Return [X, Y] of the center of cell containing provided text 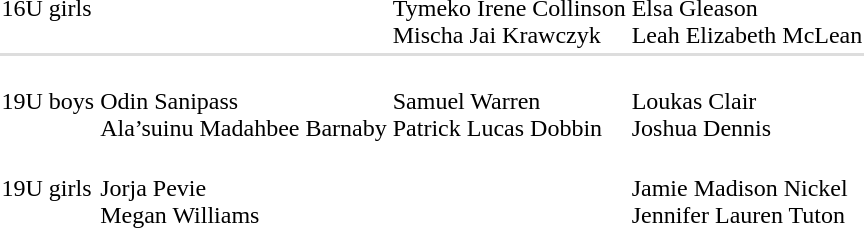
19U boys [48, 101]
Loukas ClairJoshua Dennis [747, 101]
Samuel WarrenPatrick Lucas Dobbin [509, 101]
Odin SanipassAla’suinu Madahbee Barnaby [244, 101]
